Return the (x, y) coordinate for the center point of the cell that contains the specified text.  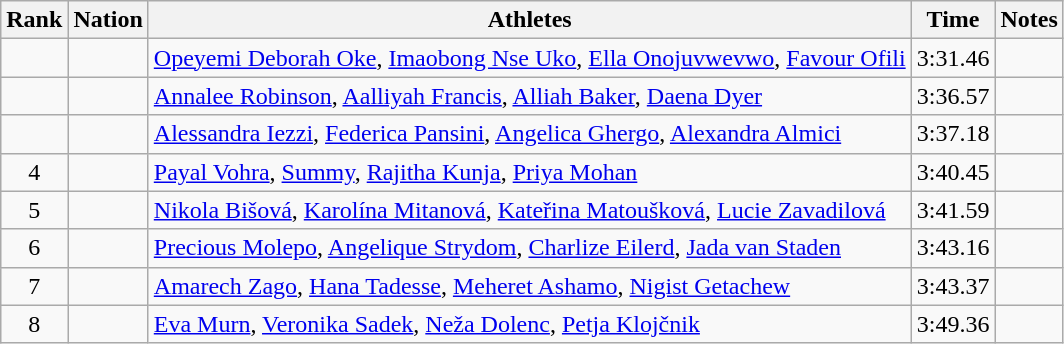
Annalee Robinson, Aalliyah Francis, Alliah Baker, Daena Dyer (530, 96)
4 (34, 172)
3:43.16 (953, 248)
Nation (108, 20)
3:36.57 (953, 96)
Eva Murn, Veronika Sadek, Neža Dolenc, Petja Klojčnik (530, 324)
Alessandra Iezzi, Federica Pansini, Angelica Ghergo, Alexandra Almici (530, 134)
Nikola Bišová, Karolína Mitanová, Kateřina Matoušková, Lucie Zavadilová (530, 210)
3:41.59 (953, 210)
6 (34, 248)
3:49.36 (953, 324)
Precious Molepo, Angelique Strydom, Charlize Eilerd, Jada van Staden (530, 248)
Payal Vohra, Summy, Rajitha Kunja, Priya Mohan (530, 172)
Time (953, 20)
Amarech Zago, Hana Tadesse, Meheret Ashamo, Nigist Getachew (530, 286)
Opeyemi Deborah Oke, Imaobong Nse Uko, Ella Onojuvwevwo, Favour Ofili (530, 58)
7 (34, 286)
3:40.45 (953, 172)
8 (34, 324)
3:31.46 (953, 58)
Athletes (530, 20)
Notes (1029, 20)
3:43.37 (953, 286)
5 (34, 210)
3:37.18 (953, 134)
Rank (34, 20)
